For the text-containing cell, return its midpoint in [x, y] coordinate format. 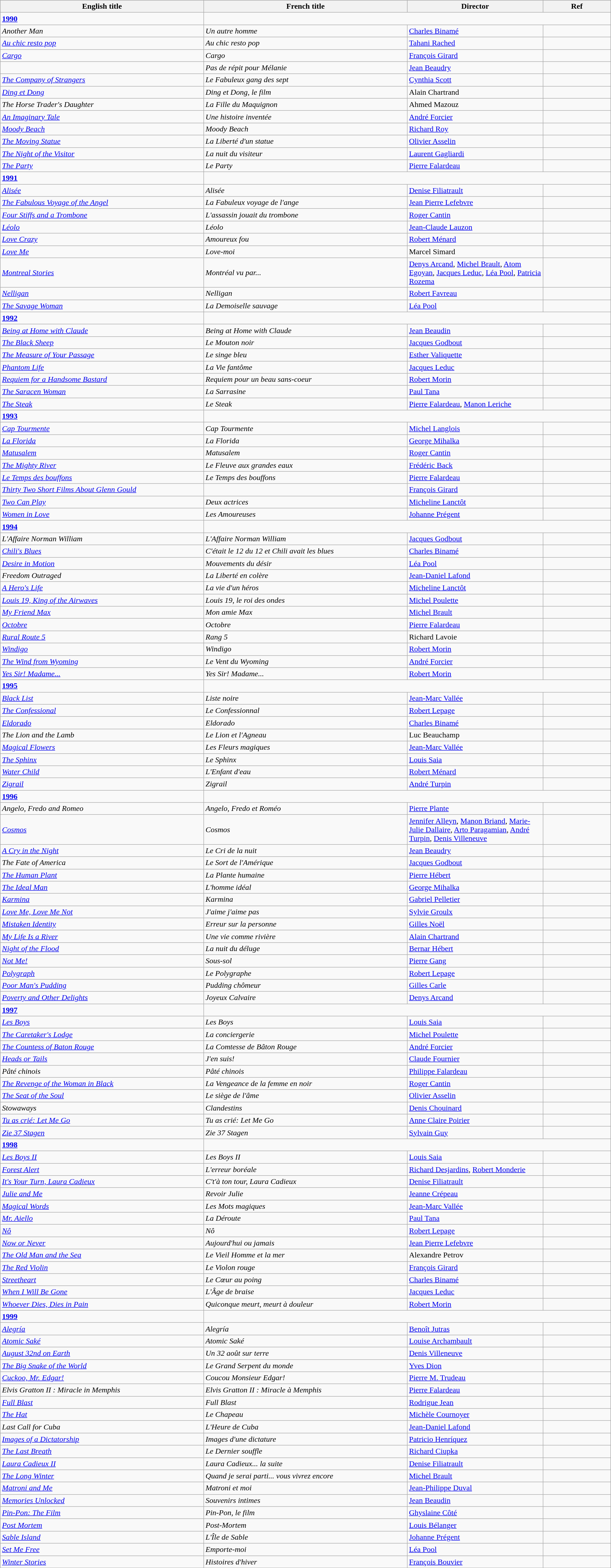
La Fabuleux voyage de l'ange [305, 203]
Le Polygraphe [305, 973]
Ding et Dong, le film [305, 92]
Le Lion et l'Agneau [305, 735]
Les Amoureuses [305, 514]
Montreal Stories [102, 273]
Yves Dion [475, 1366]
Angelo, Fredo et Roméo [305, 809]
Rural Route 5 [102, 637]
Memories Unlocked [102, 1500]
Love Me [102, 252]
Matroni and Me [102, 1488]
Ref [577, 6]
Two Can Play [102, 502]
Pin-Pon: The Film [102, 1513]
Philippe Falardeau [475, 1071]
Benoît Jutras [475, 1329]
The Confessional [102, 710]
Le Grand Serpent du monde [305, 1366]
The Human Plant [102, 875]
Denis Chouinard [475, 1108]
Images of a Dictatorship [102, 1439]
The Lion and the Lamb [102, 735]
Deux actrices [305, 502]
Stowaways [102, 1108]
Le Confessionnal [305, 710]
Anne Claire Poirier [475, 1120]
Rodrigue Jean [475, 1402]
English title [102, 6]
Another Man [102, 31]
Jean-Philippe Duval [475, 1488]
Le Violon rouge [305, 1267]
The Saracen Woman [102, 392]
Post Mortem [102, 1525]
Le Chapeau [305, 1415]
Pas de répit pour Mélanie [305, 68]
Gilles Noël [475, 924]
Esther Valiquette [475, 355]
Bernar Hébert [475, 948]
Sylvain Guy [475, 1132]
Montréal vu par... [305, 273]
Amoureux fou [305, 239]
1992 [102, 318]
The Savage Woman [102, 306]
André Turpin [475, 784]
The Last Breath [102, 1451]
Mon amie Max [305, 612]
The Ideal Man [102, 887]
J'aime j'aime pas [305, 912]
Polygraph [102, 973]
Claude Fournier [475, 1059]
Julie and Me [102, 1194]
Elvis Gratton II : Miracle in Memphis [102, 1390]
The Party [102, 166]
Director [475, 6]
My Life Is a River [102, 936]
Une histoire inventée [305, 117]
Whoever Dies, Dies in Pain [102, 1304]
The Old Man and the Sea [102, 1255]
La Liberté en colère [305, 576]
Un autre homme [305, 31]
Images d'une dictature [305, 1439]
Le Cri de la nuit [305, 851]
La Demoiselle sauvage [305, 306]
J'en suis! [305, 1059]
Le singe bleu [305, 355]
Revoir Julie [305, 1194]
Jeanne Crépeau [475, 1194]
Le Sphinx [305, 759]
Clandestins [305, 1108]
Les Fleurs magiques [305, 747]
Gilles Carle [475, 986]
Erreur sur la personne [305, 924]
Set Me Free [102, 1549]
The Measure of Your Passage [102, 355]
La vie d'un héros [305, 588]
Now or Never [102, 1243]
The Horse Trader's Daughter [102, 104]
The Sphinx [102, 759]
1999 [102, 1316]
Pin-Pon, le film [305, 1513]
The Company of Strangers [102, 80]
The Countess of Baton Rouge [102, 1047]
L'homme idéal [305, 887]
Marcel Simard [475, 252]
Thirty Two Short Films About Glenn Gould [102, 490]
Richard Ciupka [475, 1451]
The Caretaker's Lodge [102, 1034]
A Cry in the Night [102, 851]
Richard Desjardins, Robert Monderie [475, 1169]
Ghyslaine Côté [475, 1513]
The Night of the Visitor [102, 154]
L'assassin jouait du trombone [305, 215]
Frédéric Back [475, 465]
Poverty and Other Delights [102, 998]
1991 [102, 178]
Last Call for Cuba [102, 1427]
Love Me, Love Me Not [102, 912]
Pierre Hébert [475, 875]
Magical Words [102, 1206]
Louis 19, le roi des ondes [305, 600]
French title [305, 6]
1996 [102, 796]
Pierre Falardeau, Manon Leriche [475, 404]
La Vie fantôme [305, 367]
Le Party [305, 166]
The Steak [102, 404]
Luc Beauchamp [475, 735]
Quand je serai parti... vous vivrez encore [305, 1476]
Phantom Life [102, 367]
The Big Snake of the World [102, 1366]
Cynthia Scott [475, 80]
La Sarrasine [305, 392]
Tahani Rached [475, 43]
The Revenge of the Woman in Black [102, 1083]
Four Stiffs and a Trombone [102, 215]
Ding et Dong [102, 92]
Sylvie Groulx [475, 912]
Les Mots magiques [305, 1206]
When I Will Be Gone [102, 1292]
Un 32 août sur terre [305, 1353]
Louise Archambault [475, 1341]
Matroni et moi [305, 1488]
The Seat of the Soul [102, 1096]
Elvis Gratton II : Miracle à Memphis [305, 1390]
Patricio Henríquez [475, 1439]
Women in Love [102, 514]
The Black Sheep [102, 342]
La Comtesse de Bâton Rouge [305, 1047]
The Mighty River [102, 465]
Gabriel Pelletier [475, 899]
Freedom Outraged [102, 576]
A Hero's Life [102, 588]
1994 [102, 526]
Heads or Tails [102, 1059]
Black List [102, 698]
Robert Favreau [475, 293]
Poor Man's Pudding [102, 986]
The Fate of America [102, 863]
C'était le 12 du 12 et Chili avait les blues [305, 551]
Laurent Gagliardi [475, 154]
Jennifer Alleyn, Manon Briand, Marie-Julie Dallaire, Arto Paragamian, André Turpin, Denis Villeneuve [475, 830]
Le Dernier souffle [305, 1451]
The Long Winter [102, 1476]
Not Me! [102, 961]
The Fabulous Voyage of the Angel [102, 203]
Michel Langlois [475, 428]
Aujourd'hui ou jamais [305, 1243]
Le Fabuleux gang des sept [305, 80]
Requiem pour un beau sans-coeur [305, 380]
Denys Arcand, Michel Brault, Atom Egoyan, Jacques Leduc, Léa Pool, Patricia Rozema [475, 273]
An Imaginary Tale [102, 117]
Pierre M. Trudeau [475, 1378]
The Moving Statue [102, 141]
L'Heure de Cuba [305, 1427]
Le Vent du Wyoming [305, 661]
Coucou Monsieur Edgar! [305, 1378]
Desire in Motion [102, 563]
Le Steak [305, 404]
Michèle Cournoyer [475, 1415]
Forest Alert [102, 1169]
Cuckoo, Mr. Edgar! [102, 1378]
Le siège de l'âme [305, 1096]
Love-moi [305, 252]
Denis Villeneuve [475, 1353]
Post-Mortem [305, 1525]
Rang 5 [305, 637]
Pudding chômeur [305, 986]
Richard Roy [475, 129]
Jean-Claude Lauzon [475, 227]
Magical Flowers [102, 747]
The Wind from Wyoming [102, 661]
1998 [102, 1145]
Ahmed Mazouz [475, 104]
Sous-sol [305, 961]
La Liberté d'un statue [305, 141]
La nuit du visiteur [305, 154]
La Déroute [305, 1218]
Histoires d'hiver [305, 1562]
Mistaken Identity [102, 924]
Mr. Aiello [102, 1218]
The Hat [102, 1415]
Night of the Flood [102, 948]
François Bouvier [475, 1562]
Love Crazy [102, 239]
August 32nd on Earth [102, 1353]
L'Âge de braise [305, 1292]
Pierre Plante [475, 809]
Requiem for a Handsome Bastard [102, 380]
La conciergerie [305, 1034]
L'Île de Sable [305, 1537]
L'erreur boréale [305, 1169]
Louis 19, King of the Airwaves [102, 600]
Laura Cadieux II [102, 1464]
Joyeux Calvaire [305, 998]
Angelo, Fredo and Romeo [102, 809]
Emporte-moi [305, 1549]
1995 [102, 686]
Water Child [102, 772]
Quiconque meurt, meurt à douleur [305, 1304]
La Vengeance de la femme en noir [305, 1083]
1990 [102, 19]
Denys Arcand [475, 998]
Louis Bélanger [475, 1525]
Le Vieil Homme et la mer [305, 1255]
Mouvements du désir [305, 563]
Le Mouton noir [305, 342]
La Fille du Maquignon [305, 104]
The Red Violin [102, 1267]
La Plante humaine [305, 875]
C't'à ton tour, Laura Cadieux [305, 1182]
It's Your Turn, Laura Cadieux [102, 1182]
Alexandre Petrov [475, 1255]
Streetheart [102, 1280]
Sable Island [102, 1537]
Chili's Blues [102, 551]
Le Fleuve aux grandes eaux [305, 465]
Une vie comme rivière [305, 936]
My Friend Max [102, 612]
Pierre Gang [475, 961]
Le Sort de l'Amérique [305, 863]
La nuit du déluge [305, 948]
1997 [102, 1010]
Souvenirs intimes [305, 1500]
1993 [102, 416]
Liste noire [305, 698]
Laura Cadieux... la suite [305, 1464]
Richard Lavoie [475, 637]
Le Cœur au poing [305, 1280]
L'Enfant d'eau [305, 772]
Winter Stories [102, 1562]
